Detect which cell encompasses the target text, then output its (x, y) center coordinate. 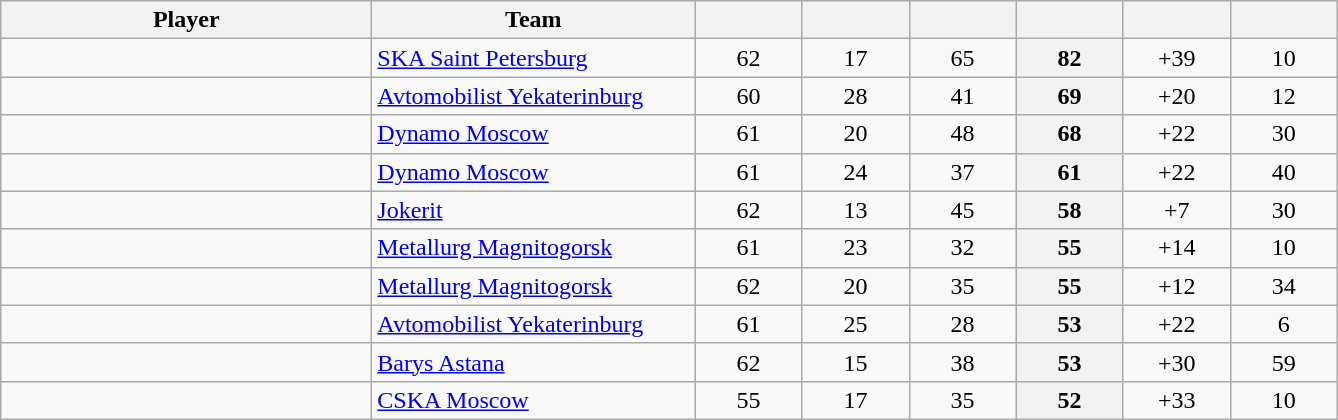
25 (856, 324)
+30 (1176, 362)
48 (962, 134)
+14 (1176, 248)
69 (1070, 96)
+20 (1176, 96)
37 (962, 172)
Team (534, 20)
68 (1070, 134)
58 (1070, 210)
34 (1284, 286)
32 (962, 248)
12 (1284, 96)
CSKA Moscow (534, 400)
45 (962, 210)
15 (856, 362)
40 (1284, 172)
+33 (1176, 400)
82 (1070, 58)
41 (962, 96)
65 (962, 58)
6 (1284, 324)
+39 (1176, 58)
+7 (1176, 210)
24 (856, 172)
Player (186, 20)
23 (856, 248)
Barys Astana (534, 362)
59 (1284, 362)
SKA Saint Petersburg (534, 58)
Jokerit (534, 210)
13 (856, 210)
60 (748, 96)
+12 (1176, 286)
52 (1070, 400)
38 (962, 362)
